Extract the [X, Y] coordinate from the center of the cell holding the provided text.  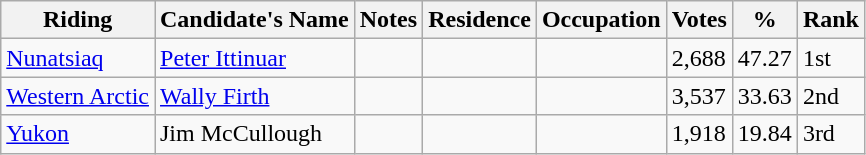
Nunatsiaq [78, 58]
Notes [388, 20]
Jim McCullough [254, 134]
2,688 [699, 58]
33.63 [764, 96]
47.27 [764, 58]
Occupation [601, 20]
3rd [830, 134]
Residence [480, 20]
Rank [830, 20]
Riding [78, 20]
2nd [830, 96]
Votes [699, 20]
1st [830, 58]
Western Arctic [78, 96]
Peter Ittinuar [254, 58]
3,537 [699, 96]
Yukon [78, 134]
Candidate's Name [254, 20]
Wally Firth [254, 96]
% [764, 20]
1,918 [699, 134]
19.84 [764, 134]
